For the text-containing cell, return its midpoint in (x, y) coordinate format. 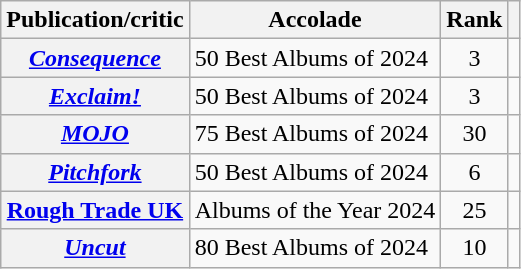
Publication/critic (95, 20)
80 Best Albums of 2024 (315, 248)
6 (474, 172)
30 (474, 134)
25 (474, 210)
Uncut (95, 248)
Consequence (95, 58)
Exclaim! (95, 96)
10 (474, 248)
MOJO (95, 134)
75 Best Albums of 2024 (315, 134)
Rough Trade UK (95, 210)
Rank (474, 20)
Pitchfork (95, 172)
Accolade (315, 20)
Albums of the Year 2024 (315, 210)
